Extract the (x, y) coordinate from the center of the cell holding the provided text.  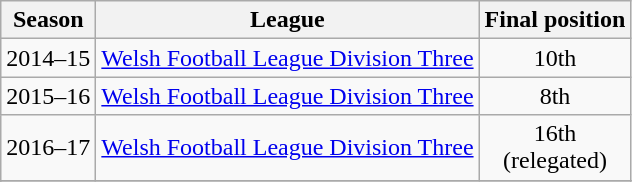
Season (48, 20)
8th (555, 96)
2015–16 (48, 96)
2014–15 (48, 58)
League (288, 20)
Final position (555, 20)
10th (555, 58)
16th(relegated) (555, 148)
2016–17 (48, 148)
